For the text-containing cell, return its midpoint in (X, Y) coordinate format. 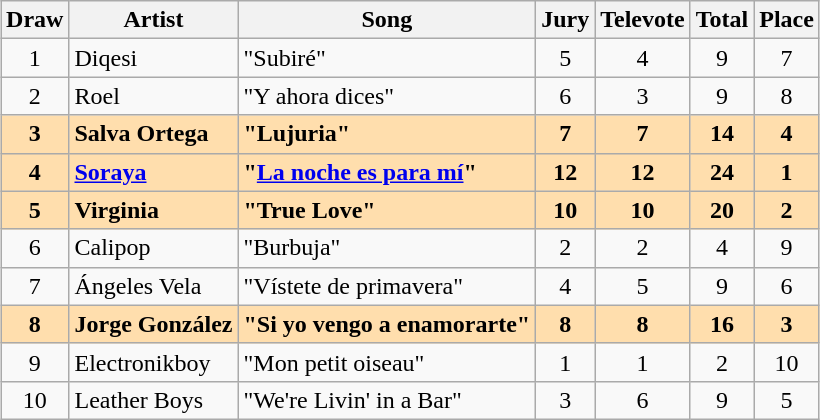
"Subiré" (387, 58)
Jury (566, 20)
Song (387, 20)
Artist (154, 20)
Draw (35, 20)
Jorge González (154, 324)
Total (722, 20)
"We're Livin' in a Bar" (387, 400)
"True Love" (387, 210)
Place (787, 20)
Leather Boys (154, 400)
24 (722, 172)
"Burbuja" (387, 248)
Virginia (154, 210)
"Lujuria" (387, 134)
Roel (154, 96)
Calipop (154, 248)
Salva Ortega (154, 134)
Electronikboy (154, 362)
"La noche es para mí" (387, 172)
16 (722, 324)
14 (722, 134)
Televote (642, 20)
"Vístete de primavera" (387, 286)
"Si yo vengo a enamorarte" (387, 324)
Soraya (154, 172)
"Mon petit oiseau" (387, 362)
20 (722, 210)
Ángeles Vela (154, 286)
"Y ahora dices" (387, 96)
Diqesi (154, 58)
